Identify which cell holds the provided text, then report its (X, Y) central coordinate. 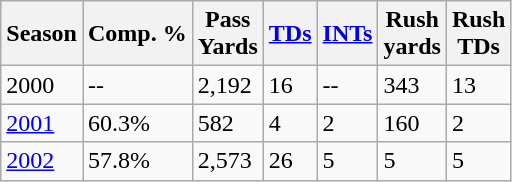
2002 (42, 161)
160 (412, 123)
26 (290, 161)
60.3% (137, 123)
Season (42, 34)
PassYards (228, 34)
INTs (348, 34)
2001 (42, 123)
4 (290, 123)
RushTDs (478, 34)
TDs (290, 34)
2,573 (228, 161)
2,192 (228, 85)
Comp. % (137, 34)
2000 (42, 85)
57.8% (137, 161)
13 (478, 85)
343 (412, 85)
16 (290, 85)
582 (228, 123)
Rushyards (412, 34)
